Find where the given text appears and provide that cell's center as [X, Y] coordinate. 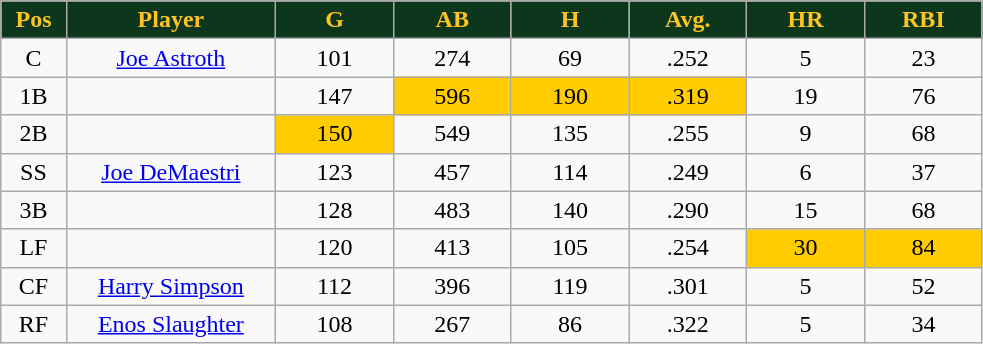
119 [570, 286]
267 [452, 324]
.249 [688, 172]
596 [452, 96]
HR [806, 20]
Enos Slaughter [170, 324]
.252 [688, 58]
101 [335, 58]
.254 [688, 248]
34 [923, 324]
RBI [923, 20]
LF [34, 248]
108 [335, 324]
Pos [34, 20]
128 [335, 210]
114 [570, 172]
457 [452, 172]
123 [335, 172]
413 [452, 248]
H [570, 20]
Harry Simpson [170, 286]
RF [34, 324]
147 [335, 96]
120 [335, 248]
G [335, 20]
Joe DeMaestri [170, 172]
C [34, 58]
.290 [688, 210]
.319 [688, 96]
.301 [688, 286]
23 [923, 58]
15 [806, 210]
1B [34, 96]
AB [452, 20]
483 [452, 210]
84 [923, 248]
52 [923, 286]
30 [806, 248]
150 [335, 134]
274 [452, 58]
19 [806, 96]
135 [570, 134]
CF [34, 286]
549 [452, 134]
.322 [688, 324]
105 [570, 248]
Joe Astroth [170, 58]
396 [452, 286]
.255 [688, 134]
Avg. [688, 20]
190 [570, 96]
86 [570, 324]
3B [34, 210]
140 [570, 210]
Player [170, 20]
112 [335, 286]
SS [34, 172]
76 [923, 96]
6 [806, 172]
9 [806, 134]
37 [923, 172]
2B [34, 134]
69 [570, 58]
